Output the (x, y) coordinate of the center of the cell containing the given text.  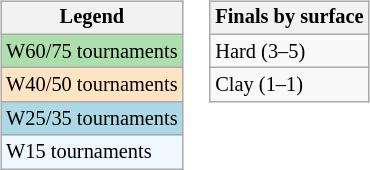
Clay (1–1) (289, 85)
W40/50 tournaments (92, 85)
W60/75 tournaments (92, 51)
W25/35 tournaments (92, 119)
Legend (92, 18)
Hard (3–5) (289, 51)
Finals by surface (289, 18)
W15 tournaments (92, 152)
